For the text-containing cell, return its midpoint in (x, y) coordinate format. 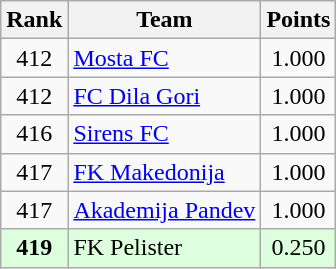
FC Dila Gori (164, 96)
FK Makedonija (164, 172)
Sirens FC (164, 134)
Team (164, 20)
0.250 (298, 248)
Points (298, 20)
FK Pelister (164, 248)
419 (34, 248)
Mosta FC (164, 58)
416 (34, 134)
Akademija Pandev (164, 210)
Rank (34, 20)
